Output the [X, Y] coordinate of the center of the cell containing the given text.  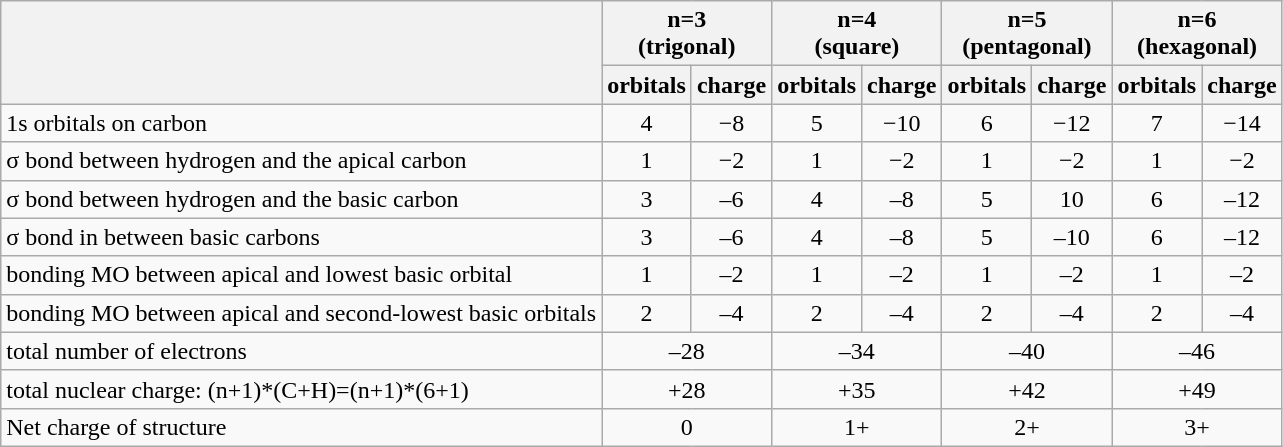
n=5(pentagonal) [1027, 34]
10 [1072, 199]
0 [687, 427]
−12 [1072, 123]
Net charge of structure [302, 427]
total nuclear charge: (n+1)*(C+H)=(n+1)*(6+1) [302, 389]
total number of electrons [302, 351]
+28 [687, 389]
1+ [857, 427]
−8 [731, 123]
n=4(square) [857, 34]
–40 [1027, 351]
+42 [1027, 389]
+49 [1197, 389]
–34 [857, 351]
2+ [1027, 427]
σ bond in between basic carbons [302, 237]
−10 [902, 123]
1s orbitals on carbon [302, 123]
–28 [687, 351]
7 [1157, 123]
n=6(hexagonal) [1197, 34]
–46 [1197, 351]
σ bond between hydrogen and the basic carbon [302, 199]
3+ [1197, 427]
n=3(trigonal) [687, 34]
+35 [857, 389]
–10 [1072, 237]
bonding MO between apical and lowest basic orbital [302, 275]
σ bond between hydrogen and the apical carbon [302, 161]
bonding MO between apical and second-lowest basic orbitals [302, 313]
−14 [1242, 123]
